Return the (X, Y) coordinate for the center point of the cell that contains the specified text.  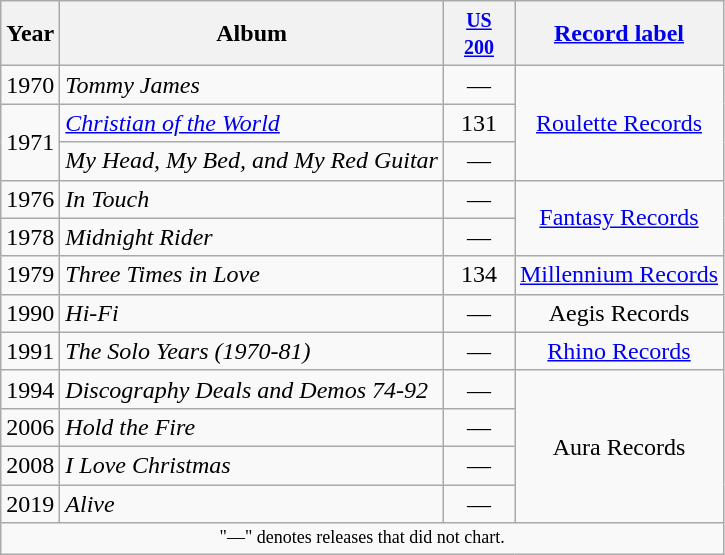
In Touch (252, 199)
Album (252, 34)
I Love Christmas (252, 465)
Rhino Records (618, 351)
Fantasy Records (618, 218)
Three Times in Love (252, 275)
2008 (30, 465)
1976 (30, 199)
2019 (30, 503)
Millennium Records (618, 275)
Roulette Records (618, 123)
Aegis Records (618, 313)
Discography Deals and Demos 74-92 (252, 389)
131 (478, 123)
Record label (618, 34)
1971 (30, 142)
134 (478, 275)
US 200 (478, 34)
My Head, My Bed, and My Red Guitar (252, 161)
1978 (30, 237)
1990 (30, 313)
1979 (30, 275)
Year (30, 34)
Aura Records (618, 446)
1970 (30, 85)
Tommy James (252, 85)
1994 (30, 389)
"—" denotes releases that did not chart. (362, 538)
Midnight Rider (252, 237)
Hold the Fire (252, 427)
Alive (252, 503)
1991 (30, 351)
Hi-Fi (252, 313)
The Solo Years (1970-81) (252, 351)
2006 (30, 427)
Christian of the World (252, 123)
